From the cell containing the given text, extract its center point as (X, Y) coordinate. 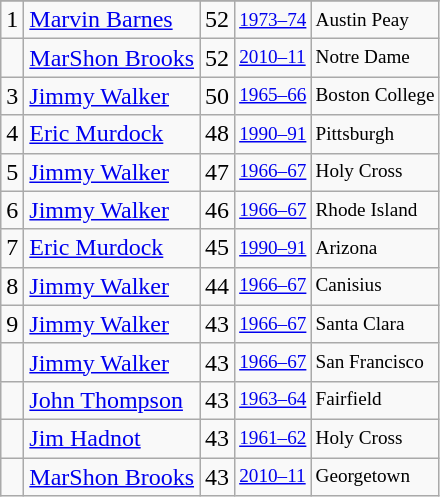
Santa Clara (375, 324)
Arizona (375, 248)
50 (218, 96)
48 (218, 134)
1 (12, 20)
1963–64 (273, 400)
46 (218, 210)
1965–66 (273, 96)
4 (12, 134)
Pittsburgh (375, 134)
5 (12, 172)
John Thompson (112, 400)
Georgetown (375, 477)
1973–74 (273, 20)
Rhode Island (375, 210)
3 (12, 96)
44 (218, 286)
Austin Peay (375, 20)
9 (12, 324)
8 (12, 286)
Notre Dame (375, 58)
Canisius (375, 286)
6 (12, 210)
Jim Hadnot (112, 438)
7 (12, 248)
47 (218, 172)
Fairfield (375, 400)
San Francisco (375, 362)
1961–62 (273, 438)
Boston College (375, 96)
Marvin Barnes (112, 20)
45 (218, 248)
